Pinpoint the cell where the given text exists, returning its (X, Y) midpoint coordinate. 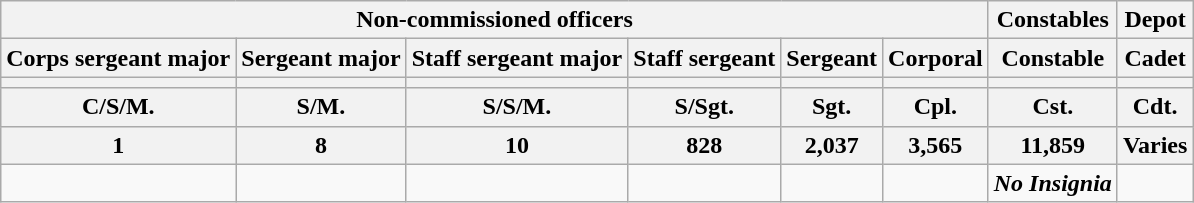
Constable (1052, 58)
Sergeant (832, 58)
Non-commissioned officers (494, 20)
10 (517, 145)
8 (321, 145)
Sgt. (832, 107)
Staff sergeant (704, 58)
Staff sergeant major (517, 58)
Cpl. (936, 107)
No Insignia (1052, 183)
11,859 (1052, 145)
S/M. (321, 107)
2,037 (832, 145)
Corporal (936, 58)
S/S/M. (517, 107)
Constables (1052, 20)
S/Sgt. (704, 107)
Sergeant major (321, 58)
3,565 (936, 145)
Cdt. (1155, 107)
828 (704, 145)
Cst. (1052, 107)
C/S/M. (118, 107)
Corps sergeant major (118, 58)
Depot (1155, 20)
Cadet (1155, 58)
1 (118, 145)
Varies (1155, 145)
